Pinpoint the cell where the given text exists, returning its [x, y] midpoint coordinate. 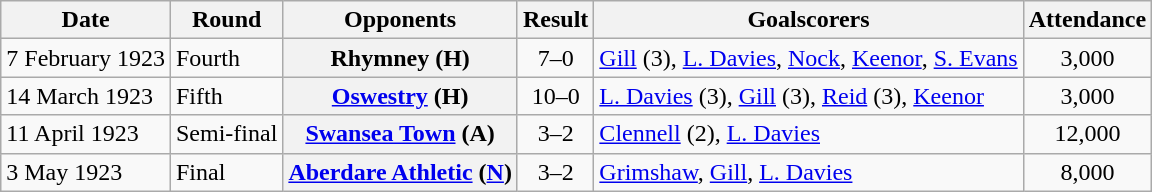
Oswestry (H) [400, 96]
Goalscorers [808, 20]
Attendance [1087, 20]
Aberdare Athletic (N) [400, 172]
Final [226, 172]
Grimshaw, Gill, L. Davies [808, 172]
Clennell (2), L. Davies [808, 134]
3 May 1923 [86, 172]
12,000 [1087, 134]
10–0 [555, 96]
8,000 [1087, 172]
Gill (3), L. Davies, Nock, Keenor, S. Evans [808, 58]
14 March 1923 [86, 96]
Date [86, 20]
L. Davies (3), Gill (3), Reid (3), Keenor [808, 96]
Semi-final [226, 134]
7–0 [555, 58]
Fifth [226, 96]
Opponents [400, 20]
Result [555, 20]
11 April 1923 [86, 134]
Swansea Town (A) [400, 134]
Round [226, 20]
Rhymney (H) [400, 58]
Fourth [226, 58]
7 February 1923 [86, 58]
